Extract the [X, Y] coordinate from the center of the cell holding the provided text.  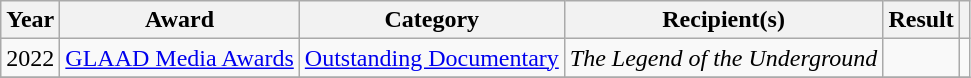
Year [30, 20]
2022 [30, 58]
The Legend of the Underground [724, 58]
Category [432, 20]
GLAAD Media Awards [180, 58]
Result [921, 20]
Outstanding Documentary [432, 58]
Recipient(s) [724, 20]
Award [180, 20]
